Locate the cell with the specified text and output its (x, y) center coordinate. 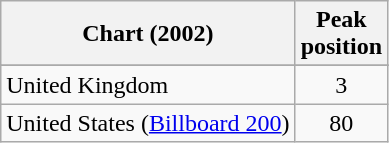
United States (Billboard 200) (148, 123)
Peakposition (341, 34)
3 (341, 85)
80 (341, 123)
Chart (2002) (148, 34)
United Kingdom (148, 85)
